Return the [x, y] coordinate for the center point of the cell that contains the specified text.  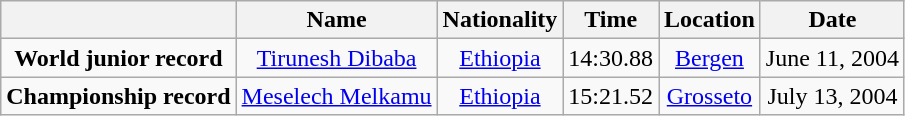
July 13, 2004 [832, 96]
Name [336, 20]
Bergen [710, 58]
World junior record [118, 58]
Date [832, 20]
15:21.52 [611, 96]
Location [710, 20]
June 11, 2004 [832, 58]
Grosseto [710, 96]
Nationality [500, 20]
Meselech Melkamu [336, 96]
Tirunesh Dibaba [336, 58]
14:30.88 [611, 58]
Championship record [118, 96]
Time [611, 20]
